For the text-containing cell, return its midpoint in (x, y) coordinate format. 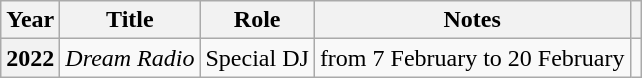
Notes (472, 20)
from 7 February to 20 February (472, 58)
Title (130, 20)
Dream Radio (130, 58)
2022 (30, 58)
Year (30, 20)
Special DJ (257, 58)
Role (257, 20)
